Detect which cell encompasses the target text, then output its [X, Y] center coordinate. 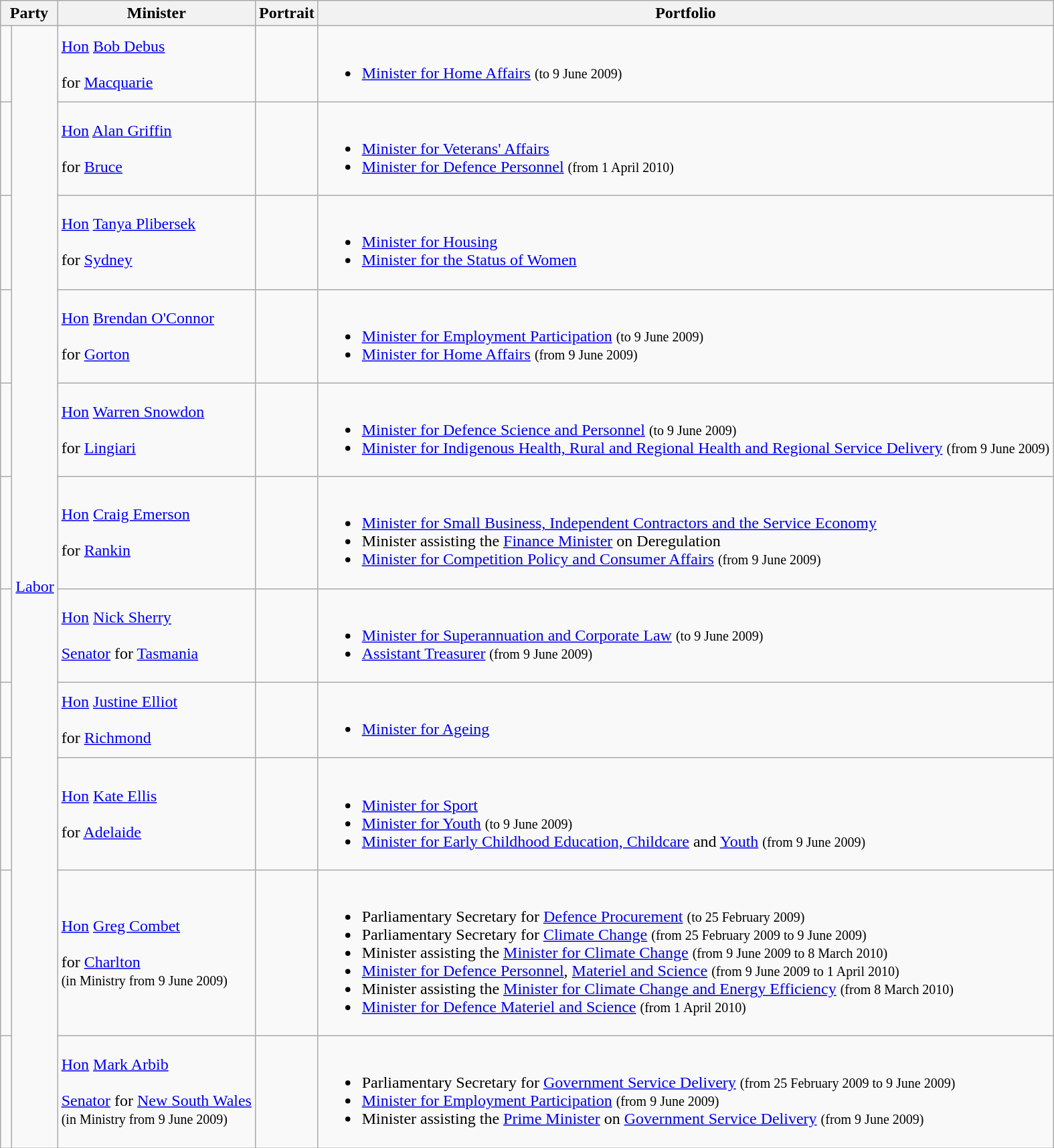
Hon Alan Griffin for Bruce [157, 149]
Hon Warren Snowdon for Lingiari [157, 430]
Minister for Ageing [685, 720]
Minister for Home Affairs (to 9 June 2009) [685, 64]
Minister for Superannuation and Corporate Law (to 9 June 2009)Assistant Treasurer (from 9 June 2009) [685, 635]
Hon Nick Sherry Senator for Tasmania [157, 635]
Hon Brendan O'Connor for Gorton [157, 336]
Minister for Employment Participation (to 9 June 2009)Minister for Home Affairs (from 9 June 2009) [685, 336]
Portfolio [685, 13]
Minister for HousingMinister for the Status of Women [685, 242]
Hon Kate Ellis for Adelaide [157, 814]
Minister for Veterans' AffairsMinister for Defence Personnel (from 1 April 2010) [685, 149]
Portrait [286, 13]
Hon Tanya Plibersek for Sydney [157, 242]
Hon Mark Arbib Senator for New South Wales (in Ministry from 9 June 2009) [157, 1091]
Hon Greg Combet for Charlton (in Ministry from 9 June 2009) [157, 953]
Labor [35, 587]
Minister [157, 13]
Hon Justine Elliot for Richmond [157, 720]
Hon Craig Emerson for Rankin [157, 533]
Minister for SportMinister for Youth (to 9 June 2009)Minister for Early Childhood Education, Childcare and Youth (from 9 June 2009) [685, 814]
Hon Bob Debus for Macquarie [157, 64]
Party [29, 13]
